Determine the (x, y) coordinate at the center of the cell enclosing the given text.  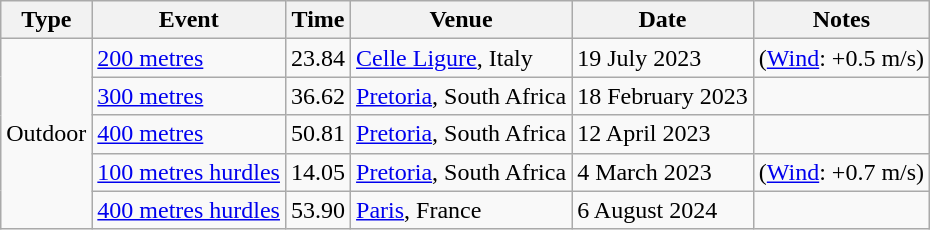
36.62 (318, 96)
200 metres (189, 58)
Paris, France (462, 210)
18 February 2023 (663, 96)
Outdoor (46, 134)
Event (189, 20)
(Wind: +0.5 m/s) (841, 58)
23.84 (318, 58)
6 August 2024 (663, 210)
100 metres hurdles (189, 172)
Venue (462, 20)
12 April 2023 (663, 134)
300 metres (189, 96)
50.81 (318, 134)
Type (46, 20)
Date (663, 20)
4 March 2023 (663, 172)
400 metres hurdles (189, 210)
19 July 2023 (663, 58)
14.05 (318, 172)
Notes (841, 20)
Celle Ligure, Italy (462, 58)
53.90 (318, 210)
400 metres (189, 134)
(Wind: +0.7 m/s) (841, 172)
Time (318, 20)
